Search for the cell housing the specified text and yield its [X, Y] center coordinate. 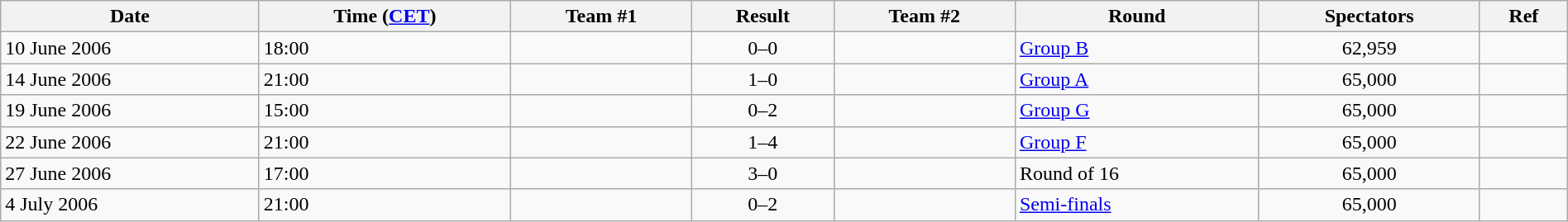
17:00 [385, 173]
4 July 2006 [131, 205]
Group G [1136, 111]
Group F [1136, 142]
18:00 [385, 48]
Time (CET) [385, 17]
Spectators [1370, 17]
19 June 2006 [131, 111]
Team #1 [600, 17]
22 June 2006 [131, 142]
1–4 [763, 142]
14 June 2006 [131, 79]
1–0 [763, 79]
Date [131, 17]
Ref [1523, 17]
3–0 [763, 173]
Team #2 [925, 17]
Round of 16 [1136, 173]
Semi-finals [1136, 205]
Group A [1136, 79]
10 June 2006 [131, 48]
Round [1136, 17]
62,959 [1370, 48]
Result [763, 17]
Group B [1136, 48]
27 June 2006 [131, 173]
15:00 [385, 111]
0–0 [763, 48]
